Identify which cell holds the provided text, then report its [x, y] central coordinate. 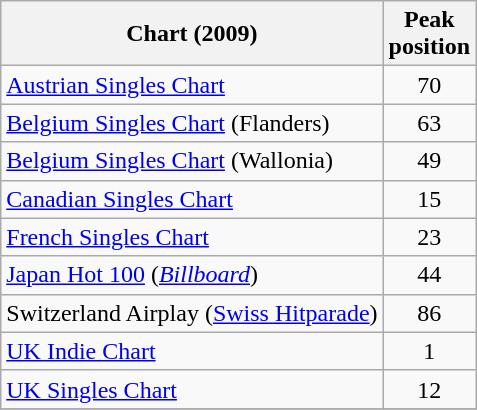
Switzerland Airplay (Swiss Hitparade) [192, 313]
Canadian Singles Chart [192, 199]
Belgium Singles Chart (Wallonia) [192, 161]
French Singles Chart [192, 237]
63 [429, 123]
86 [429, 313]
Japan Hot 100 (Billboard) [192, 275]
23 [429, 237]
15 [429, 199]
1 [429, 351]
Belgium Singles Chart (Flanders) [192, 123]
44 [429, 275]
12 [429, 389]
UK Indie Chart [192, 351]
70 [429, 85]
49 [429, 161]
Austrian Singles Chart [192, 85]
UK Singles Chart [192, 389]
Peakposition [429, 34]
Chart (2009) [192, 34]
